Identify which cell holds the provided text, then report its [x, y] central coordinate. 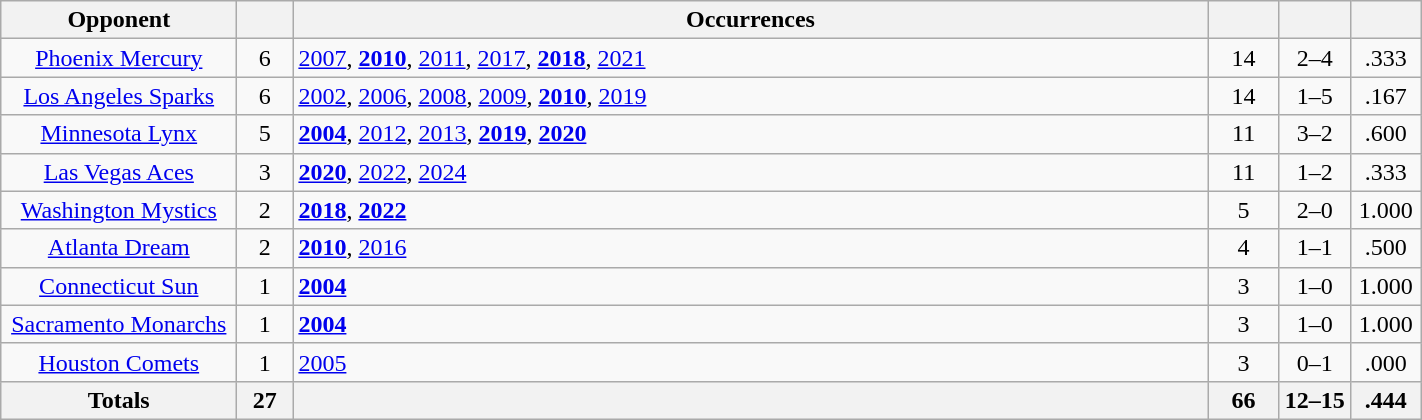
1–1 [1314, 248]
Minnesota Lynx [119, 134]
Phoenix Mercury [119, 58]
2007, 2010, 2011, 2017, 2018, 2021 [750, 58]
27 [265, 400]
Occurrences [750, 20]
2004, 2012, 2013, 2019, 2020 [750, 134]
2002, 2006, 2008, 2009, 2010, 2019 [750, 96]
0–1 [1314, 362]
4 [1244, 248]
Las Vegas Aces [119, 172]
1–2 [1314, 172]
.444 [1386, 400]
Washington Mystics [119, 210]
3–2 [1314, 134]
.167 [1386, 96]
Connecticut Sun [119, 286]
1–5 [1314, 96]
Atlanta Dream [119, 248]
.500 [1386, 248]
2010, 2016 [750, 248]
Houston Comets [119, 362]
2020, 2022, 2024 [750, 172]
Los Angeles Sparks [119, 96]
2018, 2022 [750, 210]
2–0 [1314, 210]
66 [1244, 400]
2005 [750, 362]
.600 [1386, 134]
2–4 [1314, 58]
Sacramento Monarchs [119, 324]
Opponent [119, 20]
.000 [1386, 362]
12–15 [1314, 400]
Totals [119, 400]
